Determine the [X, Y] coordinate at the center of the cell enclosing the given text.  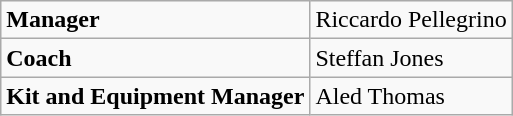
Riccardo Pellegrino [411, 20]
Coach [156, 58]
Aled Thomas [411, 96]
Kit and Equipment Manager [156, 96]
Manager [156, 20]
Steffan Jones [411, 58]
